Provide the [x, y] coordinate of the cell's center where the given text is located.  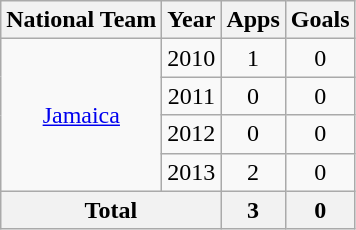
2013 [192, 172]
1 [253, 58]
3 [253, 210]
Goals [320, 20]
2012 [192, 134]
Jamaica [82, 115]
Apps [253, 20]
2 [253, 172]
2010 [192, 58]
2011 [192, 96]
Year [192, 20]
Total [111, 210]
National Team [82, 20]
